Output the (x, y) coordinate of the center of the cell containing the given text.  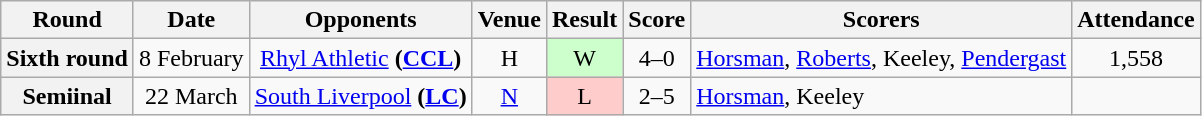
L (584, 96)
8 February (191, 58)
Horsman, Keeley (882, 96)
Rhyl Athletic (CCL) (360, 58)
Result (584, 20)
Date (191, 20)
N (509, 96)
Sixth round (68, 58)
1,558 (1136, 58)
Round (68, 20)
H (509, 58)
Score (657, 20)
Venue (509, 20)
Attendance (1136, 20)
Opponents (360, 20)
4–0 (657, 58)
22 March (191, 96)
Semiinal (68, 96)
Horsman, Roberts, Keeley, Pendergast (882, 58)
South Liverpool (LC) (360, 96)
W (584, 58)
Scorers (882, 20)
2–5 (657, 96)
